Search for the cell housing the specified text and yield its (X, Y) center coordinate. 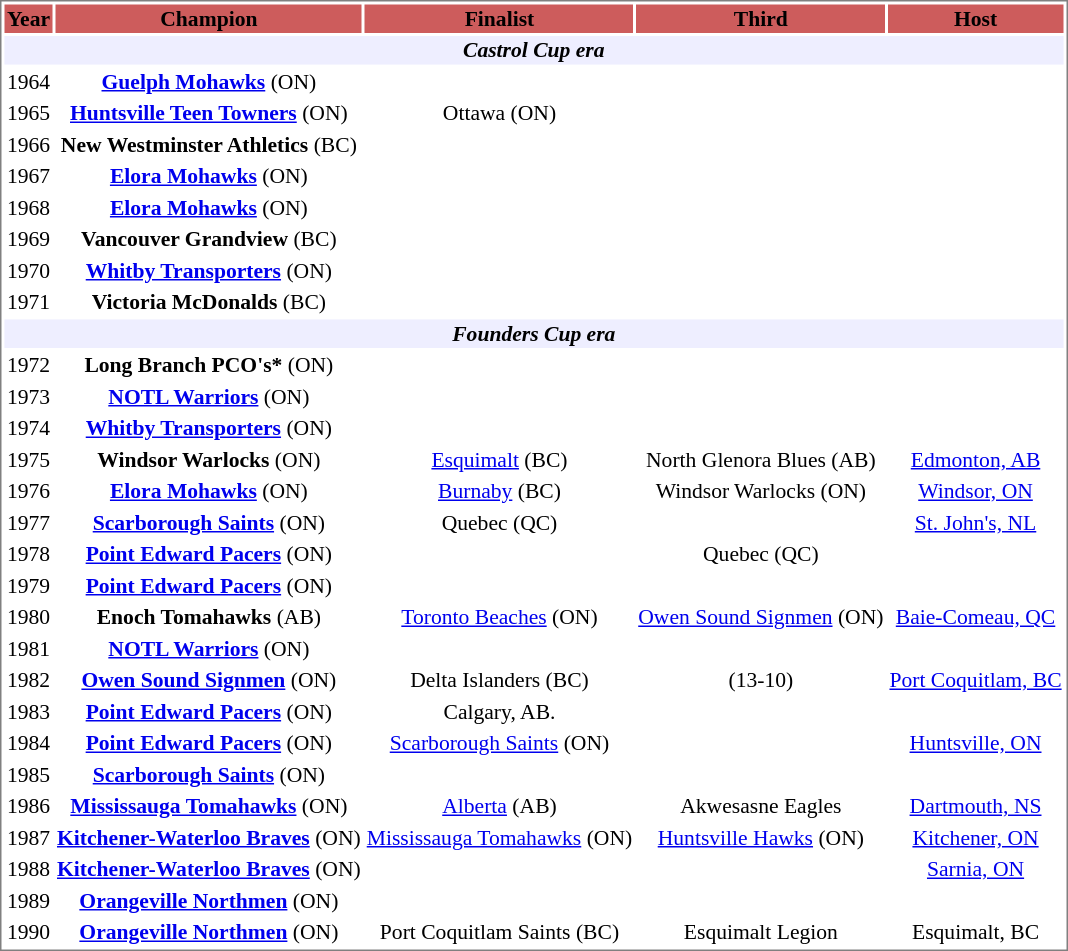
1987 (28, 838)
1990 (28, 932)
1982 (28, 680)
1971 (28, 302)
Year (28, 18)
1968 (28, 208)
1967 (28, 176)
1972 (28, 365)
1973 (28, 396)
Burnaby (BC) (499, 491)
Esquimalt Legion (761, 932)
Sarnia, ON (976, 869)
Castrol Cup era (534, 50)
Dartmouth, NS (976, 806)
1974 (28, 428)
Finalist (499, 18)
Host (976, 18)
Vancouver Grandview (BC) (210, 239)
1988 (28, 869)
1984 (28, 743)
Esquimalt (BC) (499, 460)
Kitchener, ON (976, 838)
1965 (28, 113)
North Glenora Blues (AB) (761, 460)
St. John's, NL (976, 522)
Toronto Beaches (ON) (499, 617)
Edmonton, AB (976, 460)
1978 (28, 554)
Ottawa (ON) (499, 113)
1964 (28, 82)
Huntsville, ON (976, 743)
1979 (28, 586)
Delta Islanders (BC) (499, 680)
Alberta (AB) (499, 806)
1969 (28, 239)
Esquimalt, BC (976, 932)
Enoch Tomahawks (AB) (210, 617)
Port Coquitlam Saints (BC) (499, 932)
Akwesasne Eagles (761, 806)
Windsor, ON (976, 491)
Huntsville Teen Towners (ON) (210, 113)
Founders Cup era (534, 334)
1976 (28, 491)
Long Branch PCO's* (ON) (210, 365)
1986 (28, 806)
1975 (28, 460)
1970 (28, 270)
1977 (28, 522)
Calgary, AB. (499, 712)
Third (761, 18)
Victoria McDonalds (BC) (210, 302)
Guelph Mohawks (ON) (210, 82)
1985 (28, 774)
1966 (28, 144)
1981 (28, 648)
1980 (28, 617)
(13-10) (761, 680)
1989 (28, 900)
New Westminster Athletics (BC) (210, 144)
Baie-Comeau, QC (976, 617)
1983 (28, 712)
Champion (210, 18)
Port Coquitlam, BC (976, 680)
Huntsville Hawks (ON) (761, 838)
